Find where the given text appears and provide that cell's center as [x, y] coordinate. 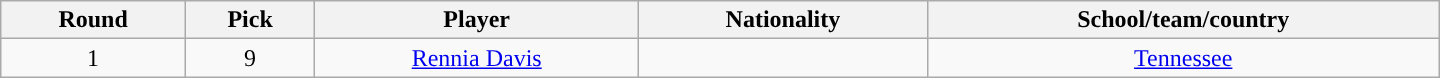
9 [250, 58]
Nationality [784, 20]
Tennessee [1183, 58]
Player [477, 20]
School/team/country [1183, 20]
1 [94, 58]
Rennia Davis [477, 58]
Pick [250, 20]
Round [94, 20]
